Find where the given text appears and provide that cell's center as (x, y) coordinate. 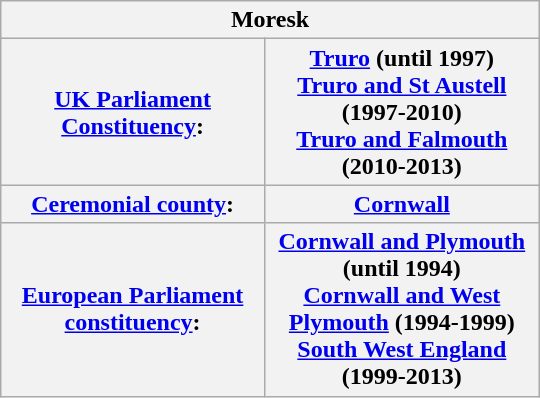
Ceremonial county: (133, 204)
Cornwall and Plymouth (until 1994)Cornwall and West Plymouth (1994-1999)South West England (1999-2013) (402, 310)
UK Parliament Constituency: (133, 112)
European Parliament constituency: (133, 310)
Cornwall (402, 204)
Truro (until 1997)Truro and St Austell (1997-2010)Truro and Falmouth (2010-2013) (402, 112)
Moresk (270, 20)
